Pinpoint the cell where the given text exists, returning its [x, y] midpoint coordinate. 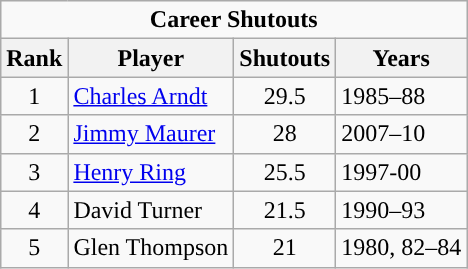
2 [34, 134]
1990–93 [402, 210]
Henry Ring [151, 172]
Rank [34, 58]
1 [34, 96]
25.5 [285, 172]
29.5 [285, 96]
21 [285, 248]
3 [34, 172]
Charles Arndt [151, 96]
28 [285, 134]
1985–88 [402, 96]
2007–10 [402, 134]
Jimmy Maurer [151, 134]
1997-00 [402, 172]
Career Shutouts [234, 20]
1980, 82–84 [402, 248]
5 [34, 248]
Shutouts [285, 58]
Player [151, 58]
David Turner [151, 210]
Years [402, 58]
21.5 [285, 210]
Glen Thompson [151, 248]
4 [34, 210]
